For the text-containing cell, return its midpoint in [X, Y] coordinate format. 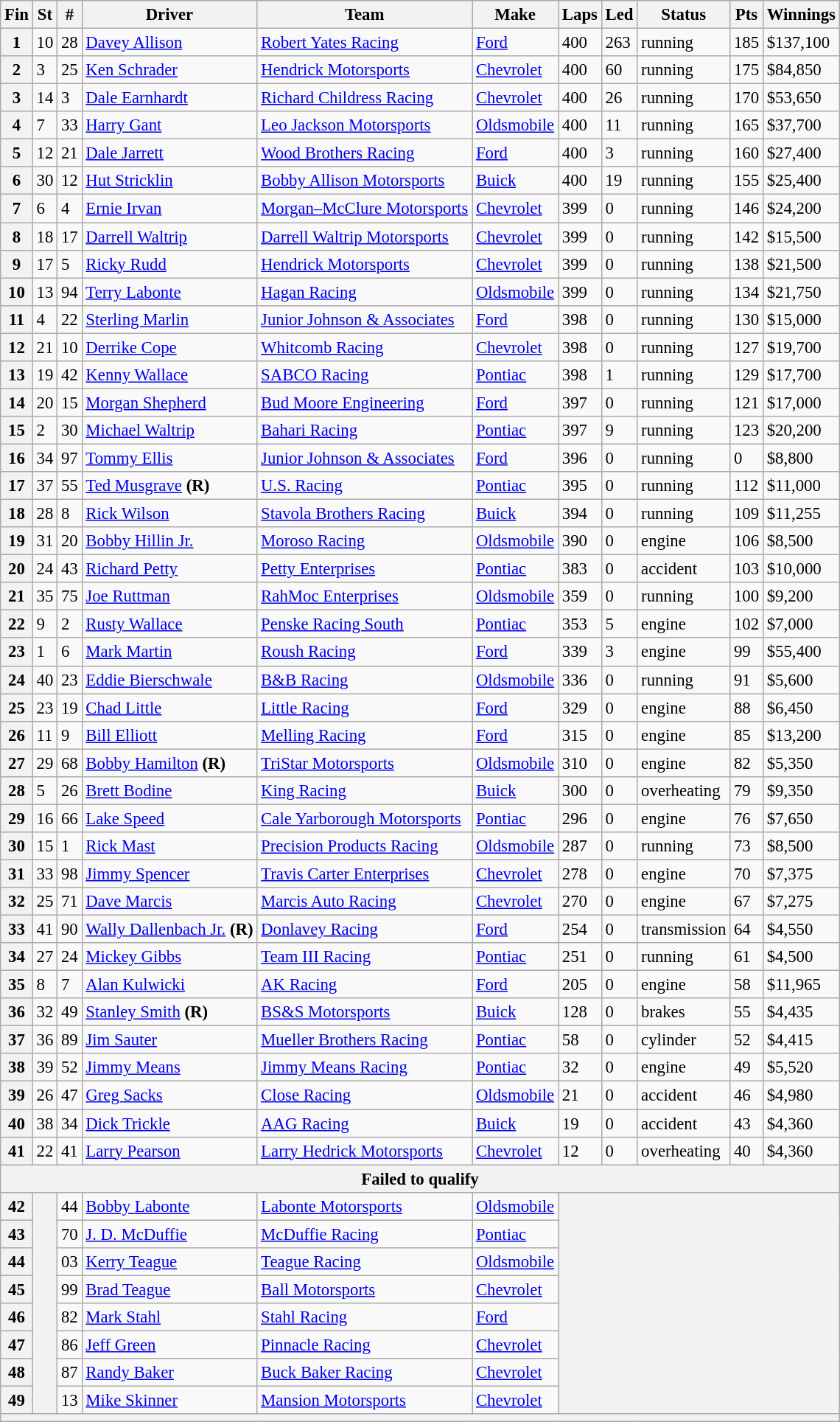
263 [619, 43]
$11,255 [801, 514]
Hut Stricklin [169, 181]
$6,450 [801, 708]
359 [581, 596]
Lake Speed [169, 818]
transmission [684, 930]
Larry Hedrick Motorsports [365, 1151]
$5,520 [801, 1068]
Darrell Waltrip [169, 237]
Rick Mast [169, 846]
Dave Marcis [169, 902]
64 [747, 930]
cylinder [684, 1040]
138 [747, 264]
383 [581, 569]
Davey Allison [169, 43]
Little Racing [365, 708]
Leo Jackson Motorsports [365, 125]
155 [747, 181]
Jeff Green [169, 1345]
128 [581, 1012]
Robert Yates Racing [365, 43]
Jimmy Means Racing [365, 1068]
76 [747, 818]
Greg Sacks [169, 1095]
Dale Jarrett [169, 153]
$4,435 [801, 1012]
Marcis Auto Racing [365, 902]
Whitcomb Racing [365, 347]
Ted Musgrave (R) [169, 486]
$20,200 [801, 431]
$7,000 [801, 624]
AAG Racing [365, 1123]
98 [69, 874]
185 [747, 43]
BS&S Motorsports [365, 1012]
Winnings [801, 15]
$37,700 [801, 125]
Kenny Wallace [169, 375]
Travis Carter Enterprises [365, 874]
Morgan Shepherd [169, 402]
King Racing [365, 791]
$7,275 [801, 902]
Mickey Gibbs [169, 957]
103 [747, 569]
170 [747, 98]
Laps [581, 15]
Richard Childress Racing [365, 98]
Stavola Brothers Racing [365, 514]
68 [69, 763]
$7,375 [801, 874]
287 [581, 846]
Bobby Allison Motorsports [365, 181]
Brad Teague [169, 1289]
79 [747, 791]
Brett Bodine [169, 791]
315 [581, 735]
03 [69, 1262]
$8,800 [801, 458]
Terry Labonte [169, 292]
Alan Kulwicki [169, 985]
$21,500 [801, 264]
Derrike Cope [169, 347]
$17,700 [801, 375]
353 [581, 624]
Mueller Brothers Racing [365, 1040]
Team [365, 15]
Melling Racing [365, 735]
$5,350 [801, 763]
Wood Brothers Racing [365, 153]
Penske Racing South [365, 624]
Harry Gant [169, 125]
$7,650 [801, 818]
Richard Petty [169, 569]
$27,400 [801, 153]
Larry Pearson [169, 1151]
Morgan–McClure Motorsports [365, 209]
Bobby Hamilton (R) [169, 763]
91 [747, 680]
Ernie Irvan [169, 209]
St [44, 15]
85 [747, 735]
336 [581, 680]
Ken Schrader [169, 70]
296 [581, 818]
Mansion Motorsports [365, 1401]
88 [747, 708]
90 [69, 930]
Hagan Racing [365, 292]
67 [747, 902]
Bahari Racing [365, 431]
McDuffie Racing [365, 1234]
$13,200 [801, 735]
94 [69, 292]
160 [747, 153]
Make [516, 15]
102 [747, 624]
75 [69, 596]
Sterling Marlin [169, 319]
Donlavey Racing [365, 930]
134 [747, 292]
Bud Moore Engineering [365, 402]
Kerry Teague [169, 1262]
Rick Wilson [169, 514]
Joe Ruttman [169, 596]
$4,500 [801, 957]
175 [747, 70]
Roush Racing [365, 652]
Jimmy Means [169, 1068]
$19,700 [801, 347]
87 [69, 1373]
Rusty Wallace [169, 624]
Bobby Hillin Jr. [169, 541]
121 [747, 402]
109 [747, 514]
300 [581, 791]
278 [581, 874]
48 [17, 1373]
TriStar Motorsports [365, 763]
Team III Racing [365, 957]
Bobby Labonte [169, 1206]
396 [581, 458]
Chad Little [169, 708]
127 [747, 347]
Moroso Racing [365, 541]
Teague Racing [365, 1262]
254 [581, 930]
$4,980 [801, 1095]
$53,650 [801, 98]
Cale Yarborough Motorsports [365, 818]
130 [747, 319]
SABCO Racing [365, 375]
Ball Motorsports [365, 1289]
$24,200 [801, 209]
# [69, 15]
Mark Stahl [169, 1317]
$137,100 [801, 43]
60 [619, 70]
251 [581, 957]
Michael Waltrip [169, 431]
Pts [747, 15]
J. D. McDuffie [169, 1234]
Eddie Bierschwale [169, 680]
AK Racing [365, 985]
100 [747, 596]
270 [581, 902]
Ricky Rudd [169, 264]
Jimmy Spencer [169, 874]
Led [619, 15]
Tommy Ellis [169, 458]
Status [684, 15]
Randy Baker [169, 1373]
395 [581, 486]
89 [69, 1040]
$15,500 [801, 237]
Dick Trickle [169, 1123]
$11,965 [801, 985]
165 [747, 125]
Stahl Racing [365, 1317]
brakes [684, 1012]
RahMoc Enterprises [365, 596]
Driver [169, 15]
123 [747, 431]
Dale Earnhardt [169, 98]
86 [69, 1345]
Petty Enterprises [365, 569]
$55,400 [801, 652]
Labonte Motorsports [365, 1206]
339 [581, 652]
$84,850 [801, 70]
Wally Dallenbach Jr. (R) [169, 930]
106 [747, 541]
$17,000 [801, 402]
$15,000 [801, 319]
Mike Skinner [169, 1401]
$5,600 [801, 680]
71 [69, 902]
$25,400 [801, 181]
61 [747, 957]
U.S. Racing [365, 486]
390 [581, 541]
Precision Products Racing [365, 846]
Failed to qualify [420, 1179]
Pinnacle Racing [365, 1345]
329 [581, 708]
Mark Martin [169, 652]
B&B Racing [365, 680]
129 [747, 375]
97 [69, 458]
112 [747, 486]
142 [747, 237]
Stanley Smith (R) [169, 1012]
$9,350 [801, 791]
Close Racing [365, 1095]
Darrell Waltrip Motorsports [365, 237]
$4,550 [801, 930]
Bill Elliott [169, 735]
146 [747, 209]
Buck Baker Racing [365, 1373]
$9,200 [801, 596]
Fin [17, 15]
66 [69, 818]
394 [581, 514]
$4,415 [801, 1040]
Jim Sauter [169, 1040]
$11,000 [801, 486]
205 [581, 985]
$21,750 [801, 292]
73 [747, 846]
$10,000 [801, 569]
310 [581, 763]
45 [17, 1289]
